Detect which cell encompasses the target text, then output its (x, y) center coordinate. 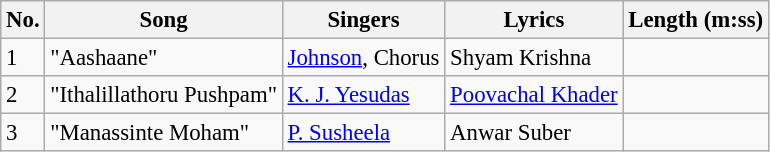
No. (23, 20)
Singers (364, 20)
"Ithalillathoru Pushpam" (164, 95)
1 (23, 58)
Length (m:ss) (696, 20)
"Manassinte Moham" (164, 133)
Johnson, Chorus (364, 58)
3 (23, 133)
P. Susheela (364, 133)
Anwar Suber (534, 133)
"Aashaane" (164, 58)
Poovachal Khader (534, 95)
K. J. Yesudas (364, 95)
Shyam Krishna (534, 58)
Lyrics (534, 20)
2 (23, 95)
Song (164, 20)
